Find where the given text appears and provide that cell's center as (X, Y) coordinate. 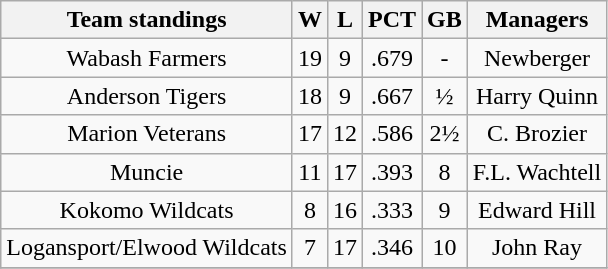
Wabash Farmers (147, 58)
Harry Quinn (536, 96)
W (310, 20)
L (344, 20)
Anderson Tigers (147, 96)
Logansport/Elwood Wildcats (147, 248)
C. Brozier (536, 134)
19 (310, 58)
2½ (445, 134)
18 (310, 96)
F.L. Wachtell (536, 172)
16 (344, 210)
John Ray (536, 248)
GB (445, 20)
Team standings (147, 20)
Marion Veterans (147, 134)
PCT (392, 20)
Managers (536, 20)
Muncie (147, 172)
½ (445, 96)
.346 (392, 248)
- (445, 58)
Newberger (536, 58)
12 (344, 134)
.333 (392, 210)
10 (445, 248)
.393 (392, 172)
.586 (392, 134)
11 (310, 172)
Edward Hill (536, 210)
Kokomo Wildcats (147, 210)
.679 (392, 58)
7 (310, 248)
.667 (392, 96)
